Capture the cell that displays the provided text and extract its [x, y] central coordinate. 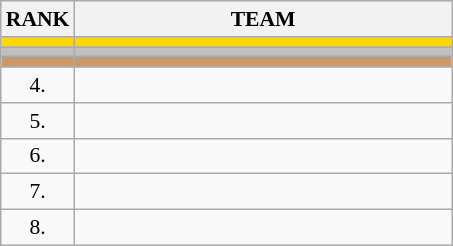
7. [38, 192]
5. [38, 121]
RANK [38, 19]
TEAM [262, 19]
4. [38, 85]
8. [38, 228]
6. [38, 156]
